Output the [x, y] coordinate of the center of the cell containing the given text.  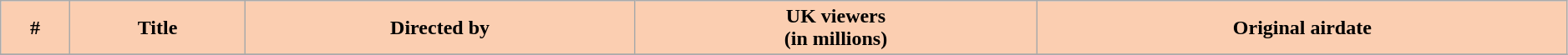
Directed by [440, 28]
Title [157, 28]
# [35, 28]
UK viewers(in millions) [835, 28]
Original airdate [1302, 28]
